Pinpoint the cell where the given text exists, returning its (X, Y) midpoint coordinate. 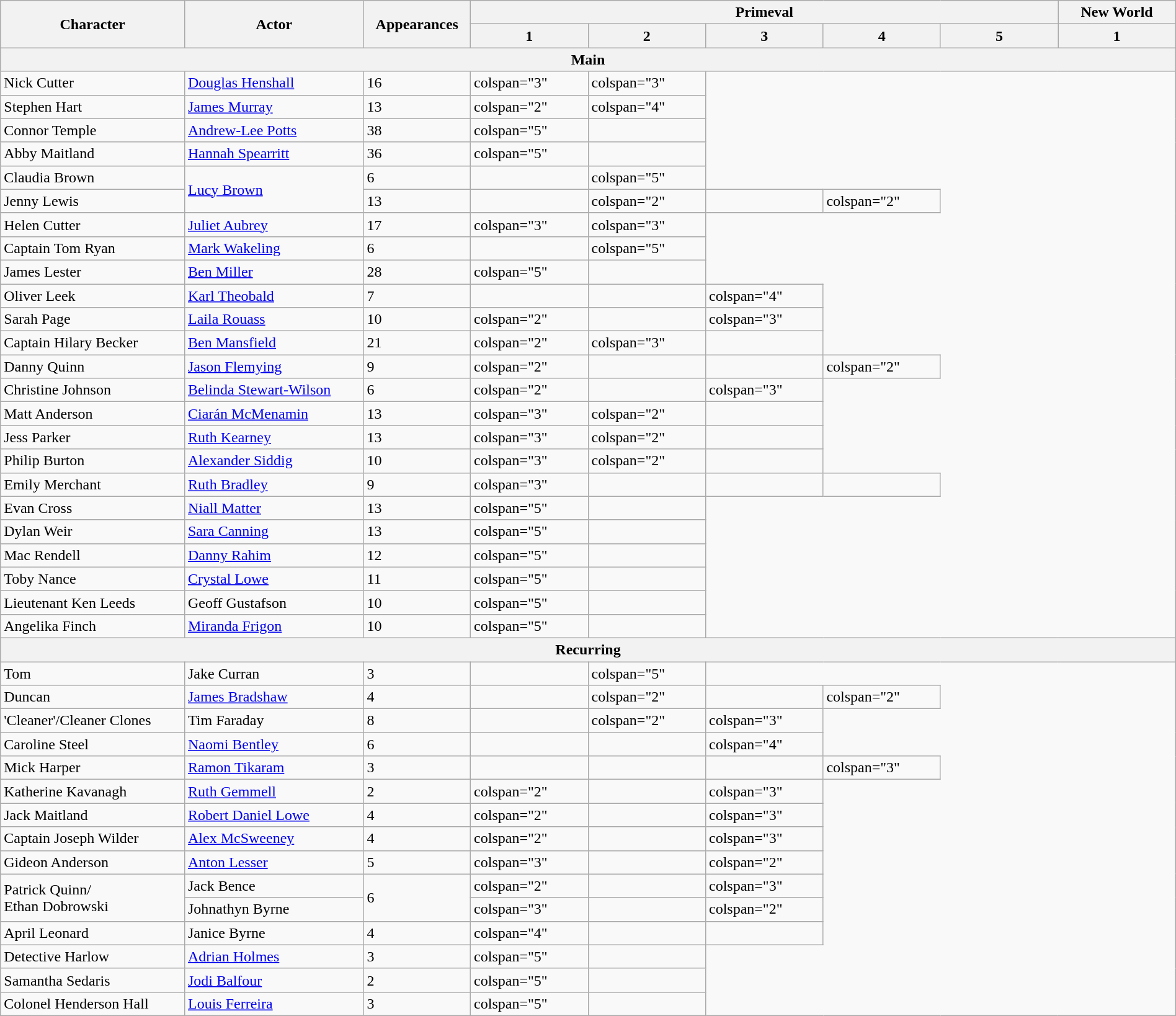
12 (417, 555)
Johnathyn Byrne (274, 909)
Katherine Kavanagh (93, 791)
Sara Canning (274, 532)
Toby Nance (93, 579)
Dylan Weir (93, 532)
28 (417, 272)
36 (417, 154)
Samantha Sedaris (93, 980)
Helen Cutter (93, 225)
Andrew-Lee Potts (274, 130)
Recurring (588, 649)
Adrian Holmes (274, 956)
Nick Cutter (93, 83)
Ciarán McMenamin (274, 414)
Ben Mansfield (274, 343)
8 (417, 721)
17 (417, 225)
Ruth Kearney (274, 437)
Connor Temple (93, 130)
Louis Ferreira (274, 1004)
Hannah Spearritt (274, 154)
Juliet Aubrey (274, 225)
Geoff Gustafson (274, 602)
Tim Faraday (274, 721)
16 (417, 83)
Jason Flemying (274, 367)
Evan Cross (93, 508)
Miranda Frigon (274, 626)
Jenny Lewis (93, 201)
Captain Tom Ryan (93, 248)
Patrick Quinn/Ethan Dobrowski (93, 898)
Detective Harlow (93, 956)
Lieutenant Ken Leeds (93, 602)
Ramon Tikaram (274, 768)
Angelika Finch (93, 626)
Anton Lesser (274, 862)
Danny Rahim (274, 555)
Danny Quinn (93, 367)
Robert Daniel Lowe (274, 815)
Jake Curran (274, 673)
7 (417, 296)
Colonel Henderson Hall (93, 1004)
Sarah Page (93, 319)
Emily Merchant (93, 484)
Primeval (764, 12)
New World (1116, 12)
Laila Rouass (274, 319)
Janice Byrne (274, 933)
11 (417, 579)
Jess Parker (93, 437)
Alex McSweeney (274, 839)
James Bradshaw (274, 697)
Mick Harper (93, 768)
Stephen Hart (93, 107)
Ruth Bradley (274, 484)
'Cleaner'/Cleaner Clones (93, 721)
Jack Bence (274, 886)
Naomi Bentley (274, 744)
Character (93, 24)
Abby Maitland (93, 154)
Duncan (93, 697)
Jodi Balfour (274, 980)
Captain Joseph Wilder (93, 839)
Karl Theobald (274, 296)
Ruth Gemmell (274, 791)
38 (417, 130)
April Leonard (93, 933)
Mark Wakeling (274, 248)
Niall Matter (274, 508)
Alexander Siddig (274, 461)
Christine Johnson (93, 390)
Jack Maitland (93, 815)
James Lester (93, 272)
Tom (93, 673)
Claudia Brown (93, 177)
Main (588, 60)
James Murray (274, 107)
21 (417, 343)
Douglas Henshall (274, 83)
Appearances (417, 24)
Matt Anderson (93, 414)
Belinda Stewart-Wilson (274, 390)
Actor (274, 24)
Philip Burton (93, 461)
Lucy Brown (274, 189)
Gideon Anderson (93, 862)
Caroline Steel (93, 744)
Mac Rendell (93, 555)
Oliver Leek (93, 296)
Crystal Lowe (274, 579)
Ben Miller (274, 272)
Captain Hilary Becker (93, 343)
